Output the (X, Y) coordinate of the center of the cell containing the given text.  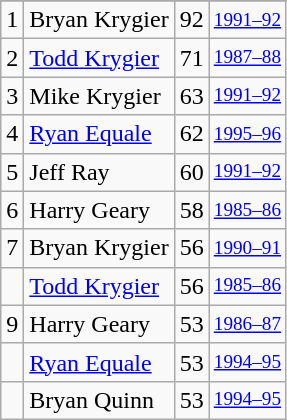
6 (12, 210)
1990–91 (247, 248)
63 (192, 96)
Jeff Ray (99, 172)
5 (12, 172)
71 (192, 58)
3 (12, 96)
9 (12, 324)
Bryan Quinn (99, 400)
1 (12, 20)
2 (12, 58)
62 (192, 134)
1987–88 (247, 58)
7 (12, 248)
4 (12, 134)
58 (192, 210)
1986–87 (247, 324)
60 (192, 172)
1995–96 (247, 134)
92 (192, 20)
Mike Krygier (99, 96)
